Identify which cell holds the provided text, then report its (X, Y) central coordinate. 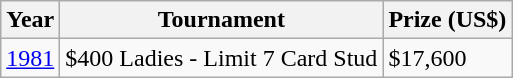
Tournament (222, 20)
Prize (US$) (448, 20)
$17,600 (448, 58)
1981 (30, 58)
$400 Ladies - Limit 7 Card Stud (222, 58)
Year (30, 20)
